From the cell containing the given text, extract its center point as (x, y) coordinate. 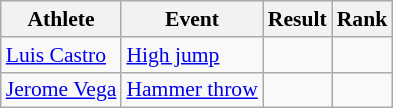
Result (298, 19)
Hammer throw (192, 90)
Luis Castro (62, 55)
Event (192, 19)
Rank (362, 19)
Athlete (62, 19)
Jerome Vega (62, 90)
High jump (192, 55)
